Search for the cell housing the specified text and yield its (x, y) center coordinate. 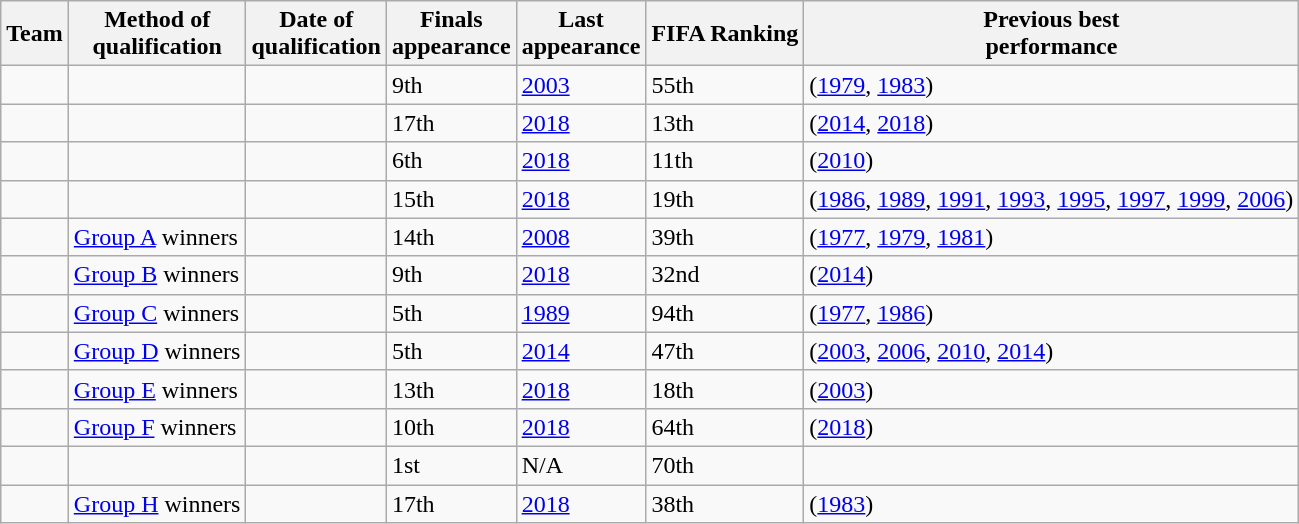
Lastappearance (581, 34)
94th (725, 313)
Group B winners (157, 275)
Date ofqualification (316, 34)
(1983) (1052, 503)
6th (451, 161)
70th (725, 465)
2003 (581, 85)
Previous bestperformance (1052, 34)
14th (451, 237)
Group A winners (157, 237)
55th (725, 85)
1st (451, 465)
Team (35, 34)
11th (725, 161)
(2018) (1052, 427)
FIFA Ranking (725, 34)
Group E winners (157, 389)
N/A (581, 465)
Group H winners (157, 503)
(2003, 2006, 2010, 2014) (1052, 351)
1989 (581, 313)
Group D winners (157, 351)
(2010) (1052, 161)
10th (451, 427)
Group F winners (157, 427)
19th (725, 199)
32nd (725, 275)
2014 (581, 351)
(2014, 2018) (1052, 123)
Group C winners (157, 313)
39th (725, 237)
(1979, 1983) (1052, 85)
(2003) (1052, 389)
(2014) (1052, 275)
47th (725, 351)
18th (725, 389)
64th (725, 427)
(1977, 1986) (1052, 313)
Method ofqualification (157, 34)
38th (725, 503)
15th (451, 199)
(1977, 1979, 1981) (1052, 237)
2008 (581, 237)
(1986, 1989, 1991, 1993, 1995, 1997, 1999, 2006) (1052, 199)
Finalsappearance (451, 34)
